Detect which cell encompasses the target text, then output its [x, y] center coordinate. 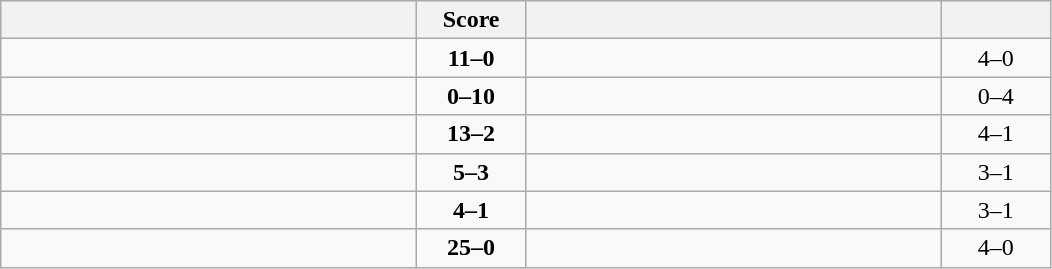
Score [472, 20]
5–3 [472, 172]
13–2 [472, 134]
11–0 [472, 58]
0–10 [472, 96]
25–0 [472, 248]
0–4 [996, 96]
